Scan for the cell matching the given text and deliver its (x, y) coordinate at center. 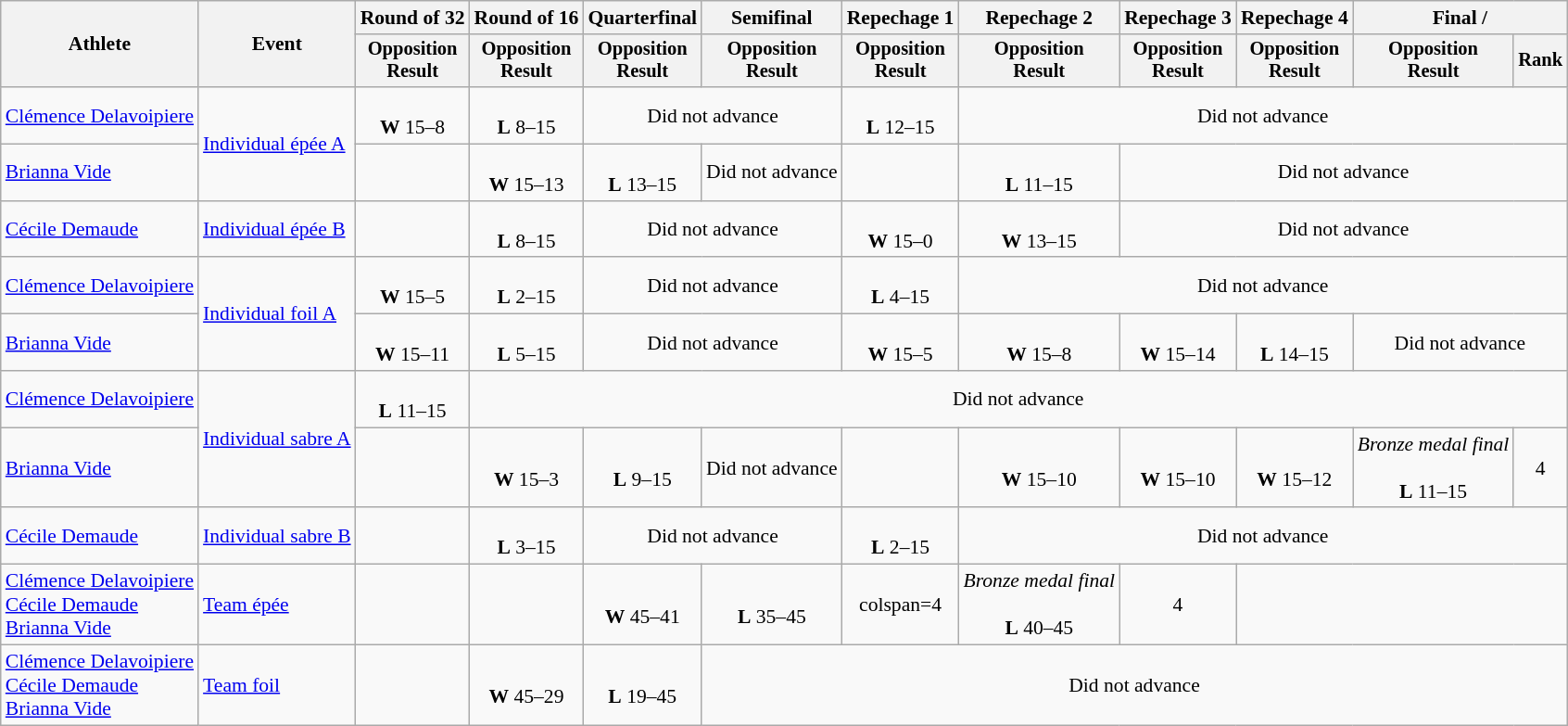
Individual sabre B (277, 536)
Repechage 2 (1039, 18)
Team épée (277, 605)
Team foil (277, 686)
W 15–3 (526, 467)
Individual épée A (277, 144)
Quarterfinal (642, 18)
W 45–29 (526, 686)
Individual sabre A (277, 439)
Athlete (100, 45)
Round of 32 (413, 18)
L 5–15 (526, 343)
W 45–41 (642, 605)
L 12–15 (901, 115)
W 15–12 (1295, 467)
Rank (1540, 61)
W 15–14 (1178, 343)
colspan=4 (901, 605)
L 13–15 (642, 172)
W 15–13 (526, 172)
L 19–45 (642, 686)
Round of 16 (526, 18)
L 4–15 (901, 286)
Final / (1461, 18)
L 14–15 (1295, 343)
Semifinal (772, 18)
W 13–15 (1039, 230)
Repechage 4 (1295, 18)
L 3–15 (526, 536)
W 15–11 (413, 343)
L 9–15 (642, 467)
W 15–0 (901, 230)
Bronze medal finalL 40–45 (1039, 605)
Repechage 3 (1178, 18)
Individual foil A (277, 314)
Individual épée B (277, 230)
L 35–45 (772, 605)
Bronze medal finalL 11–15 (1434, 467)
Event (277, 45)
Repechage 1 (901, 18)
